From the cell containing the given text, extract its center point as (x, y) coordinate. 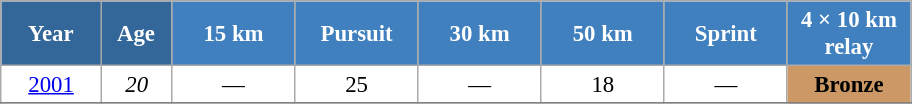
Sprint (726, 34)
30 km (480, 34)
50 km (602, 34)
25 (356, 85)
Year (52, 34)
18 (602, 85)
20 (136, 85)
15 km (234, 34)
4 × 10 km relay (848, 34)
Pursuit (356, 34)
2001 (52, 85)
Age (136, 34)
Bronze (848, 85)
